Return (X, Y) of the center of cell containing provided text 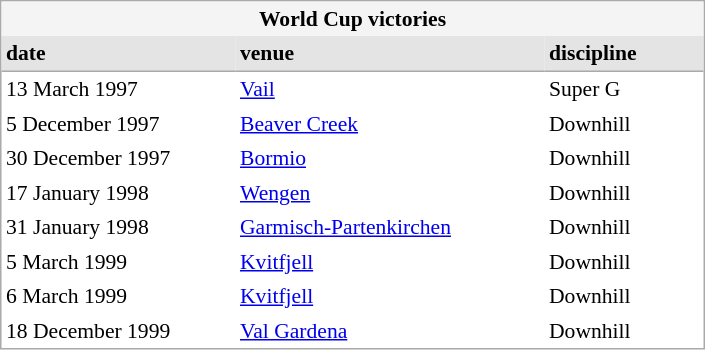
Beaver Creek (390, 123)
World Cup victories (353, 19)
31 January 1998 (119, 227)
6 March 1999 (119, 296)
13 March 1997 (119, 89)
Super G (624, 89)
Garmisch-Partenkirchen (390, 227)
discipline (624, 54)
5 March 1999 (119, 261)
date (119, 54)
venue (390, 54)
Bormio (390, 158)
Wengen (390, 193)
18 December 1999 (119, 331)
30 December 1997 (119, 158)
Vail (390, 89)
17 January 1998 (119, 193)
Val Gardena (390, 331)
5 December 1997 (119, 123)
